Determine the [x, y] coordinate at the center of the cell enclosing the given text.  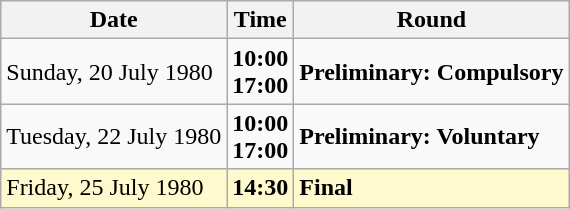
Preliminary: Compulsory [432, 72]
Final [432, 188]
Preliminary: Voluntary [432, 136]
Date [114, 20]
14:30 [260, 188]
Time [260, 20]
Friday, 25 July 1980 [114, 188]
Tuesday, 22 July 1980 [114, 136]
Round [432, 20]
Sunday, 20 July 1980 [114, 72]
